Locate the cell with the specified text and output its [x, y] center coordinate. 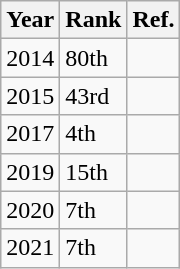
2021 [30, 248]
2020 [30, 210]
2014 [30, 58]
4th [94, 134]
2015 [30, 96]
Year [30, 20]
Ref. [154, 20]
Rank [94, 20]
80th [94, 58]
15th [94, 172]
2019 [30, 172]
43rd [94, 96]
2017 [30, 134]
